Pinpoint the cell where the given text exists, returning its [X, Y] midpoint coordinate. 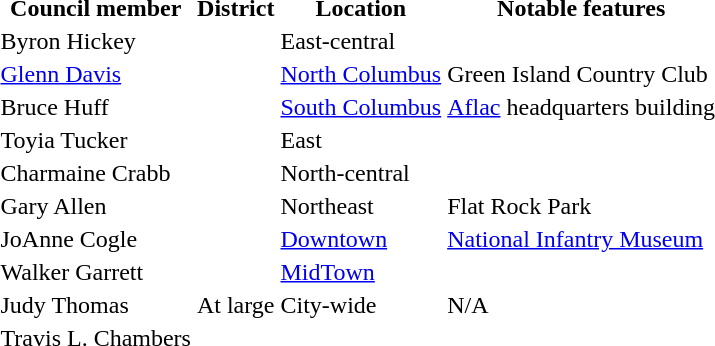
At large [236, 305]
MidTown [361, 272]
North-central [361, 173]
East [361, 140]
Northeast [361, 206]
East-central [361, 41]
City-wide [361, 305]
North Columbus [361, 74]
South Columbus [361, 107]
Downtown [361, 239]
